Capture the cell that displays the provided text and extract its (x, y) central coordinate. 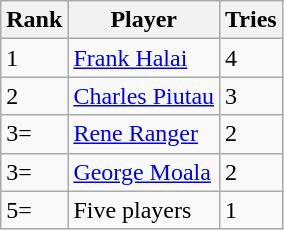
Rank (34, 20)
Rene Ranger (144, 134)
Five players (144, 210)
3 (252, 96)
4 (252, 58)
Player (144, 20)
Tries (252, 20)
George Moala (144, 172)
5= (34, 210)
Frank Halai (144, 58)
Charles Piutau (144, 96)
